Return the (X, Y) coordinate for the center point of the cell that contains the specified text.  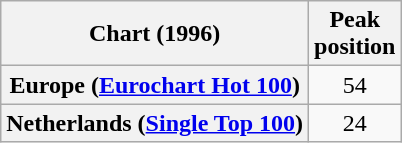
24 (355, 123)
Chart (1996) (155, 34)
Peakposition (355, 34)
54 (355, 85)
Europe (Eurochart Hot 100) (155, 85)
Netherlands (Single Top 100) (155, 123)
